Output the (x, y) coordinate of the center of the cell containing the given text.  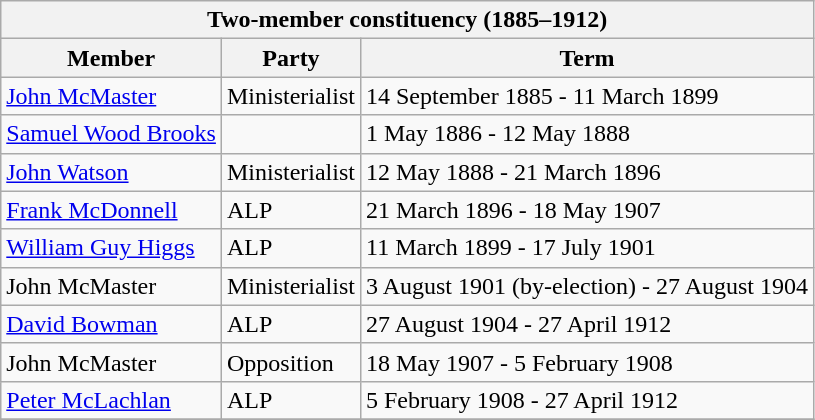
Party (290, 58)
William Guy Higgs (112, 248)
Member (112, 58)
John Watson (112, 172)
12 May 1888 - 21 March 1896 (586, 172)
Opposition (290, 362)
3 August 1901 (by-election) - 27 August 1904 (586, 286)
Two-member constituency (1885–1912) (408, 20)
Frank McDonnell (112, 210)
27 August 1904 - 27 April 1912 (586, 324)
Term (586, 58)
5 February 1908 - 27 April 1912 (586, 400)
21 March 1896 - 18 May 1907 (586, 210)
Peter McLachlan (112, 400)
Samuel Wood Brooks (112, 134)
14 September 1885 - 11 March 1899 (586, 96)
18 May 1907 - 5 February 1908 (586, 362)
1 May 1886 - 12 May 1888 (586, 134)
11 March 1899 - 17 July 1901 (586, 248)
David Bowman (112, 324)
